Scan for the cell matching the given text and deliver its (x, y) coordinate at center. 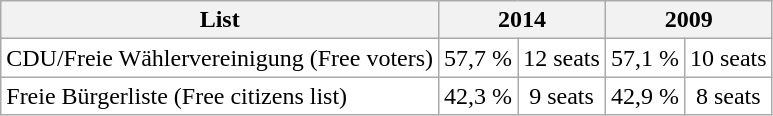
9 seats (562, 96)
CDU/Freie Wählervereinigung (Free voters) (220, 58)
2014 (522, 20)
8 seats (728, 96)
Freie Bürgerliste (Free citizens list) (220, 96)
57,7 % (478, 58)
List (220, 20)
57,1 % (644, 58)
42,3 % (478, 96)
12 seats (562, 58)
2009 (688, 20)
10 seats (728, 58)
42,9 % (644, 96)
